For the text-containing cell, return its midpoint in [x, y] coordinate format. 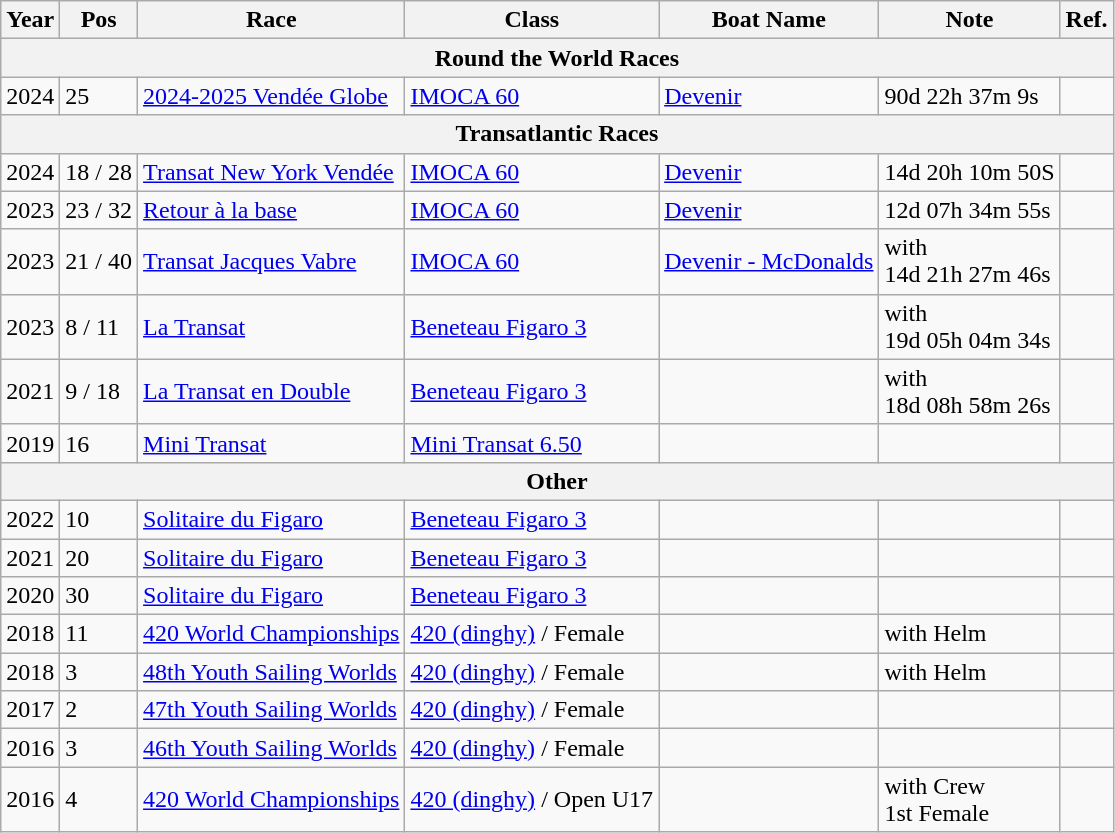
Other [557, 481]
Round the World Races [557, 58]
4 [99, 800]
Mini Transat 6.50 [532, 443]
9 / 18 [99, 392]
Ref. [1086, 20]
Devenir - McDonalds [769, 262]
2020 [30, 596]
Year [30, 20]
with 18d 08h 58m 26s [970, 392]
2019 [30, 443]
46th Youth Sailing Worlds [272, 748]
420 (dinghy) / Open U17 [532, 800]
Retour à la base [272, 210]
Transatlantic Races [557, 134]
47th Youth Sailing Worlds [272, 710]
11 [99, 634]
16 [99, 443]
18 / 28 [99, 172]
14d 20h 10m 50S [970, 172]
with 19d 05h 04m 34s [970, 326]
48th Youth Sailing Worlds [272, 672]
20 [99, 557]
Note [970, 20]
2022 [30, 519]
8 / 11 [99, 326]
10 [99, 519]
Mini Transat [272, 443]
with 14d 21h 27m 46s [970, 262]
Pos [99, 20]
12d 07h 34m 55s [970, 210]
2 [99, 710]
Transat Jacques Vabre [272, 262]
25 [99, 96]
La Transat [272, 326]
2024-2025 Vendée Globe [272, 96]
La Transat en Double [272, 392]
2017 [30, 710]
Transat New York Vendée [272, 172]
90d 22h 37m 9s [970, 96]
30 [99, 596]
Race [272, 20]
Boat Name [769, 20]
21 / 40 [99, 262]
Class [532, 20]
23 / 32 [99, 210]
with Crew 1st Female [970, 800]
